Identify which cell holds the provided text, then report its (X, Y) central coordinate. 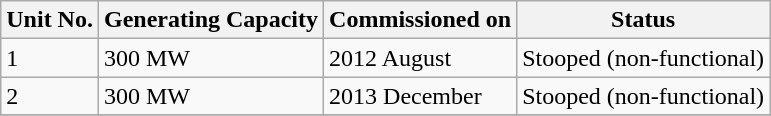
1 (50, 58)
2013 December (420, 96)
Status (644, 20)
Unit No. (50, 20)
2 (50, 96)
2012 August (420, 58)
Commissioned on (420, 20)
Generating Capacity (210, 20)
